Determine the [x, y] coordinate at the center of the cell enclosing the given text.  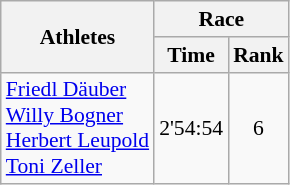
Time [191, 55]
6 [258, 128]
Friedl DäuberWilly BognerHerbert LeupoldToni Zeller [78, 128]
2'54:54 [191, 128]
Athletes [78, 36]
Rank [258, 55]
Race [222, 19]
